From the cell containing the given text, extract its center point as (X, Y) coordinate. 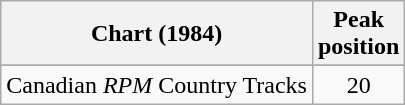
Canadian RPM Country Tracks (157, 85)
20 (358, 85)
Chart (1984) (157, 34)
Peakposition (358, 34)
